Identify which cell holds the provided text, then report its (X, Y) central coordinate. 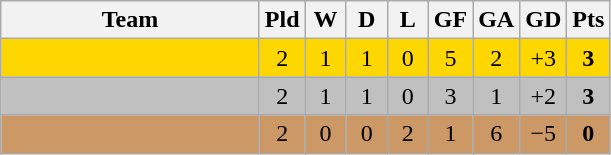
6 (496, 134)
GD (544, 20)
+3 (544, 58)
−5 (544, 134)
GF (450, 20)
Team (130, 20)
L (408, 20)
GA (496, 20)
W (326, 20)
5 (450, 58)
Pld (282, 20)
Pts (588, 20)
+2 (544, 96)
D (366, 20)
